Provide the (X, Y) coordinate of the cell's center where the given text is located.  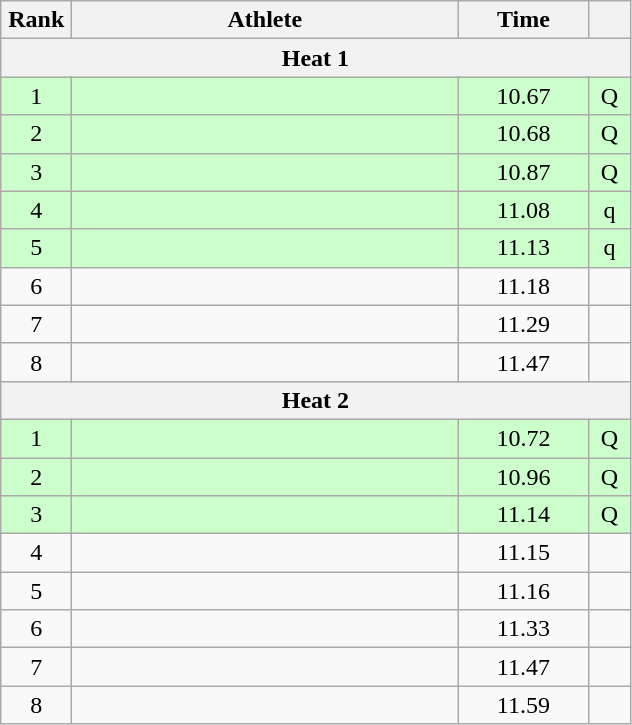
10.96 (524, 477)
10.68 (524, 134)
Heat 2 (316, 400)
Time (524, 20)
10.72 (524, 438)
11.16 (524, 591)
11.13 (524, 248)
11.15 (524, 553)
11.33 (524, 629)
Rank (36, 20)
Heat 1 (316, 58)
11.59 (524, 705)
11.14 (524, 515)
Athlete (265, 20)
11.18 (524, 286)
11.29 (524, 324)
10.87 (524, 172)
10.67 (524, 96)
11.08 (524, 210)
